Scan for the cell matching the given text and deliver its (X, Y) coordinate at center. 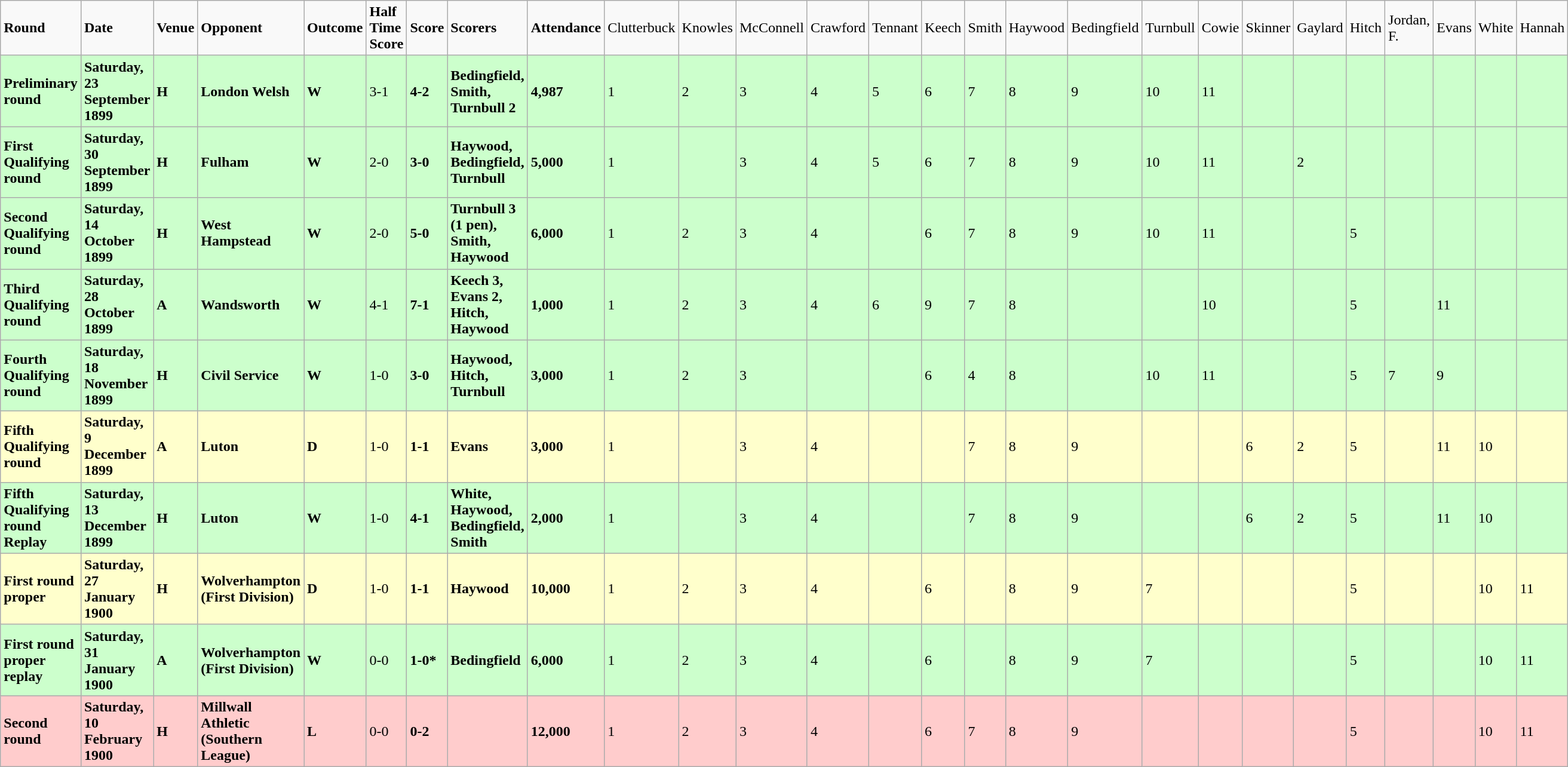
White (1496, 28)
Fifth Qualifying round Replay (41, 517)
Round (41, 28)
Turnbull (1170, 28)
Civil Service (251, 375)
Saturday, 10 February 1900 (117, 731)
Opponent (251, 28)
10,000 (566, 589)
West Hampstead (251, 233)
7-1 (427, 305)
Saturday, 9 December 1899 (117, 447)
Fifth Qualifying round (41, 447)
L (335, 731)
White, Haywood, Bedingfield, Smith (487, 517)
Saturday, 31 January 1900 (117, 659)
Skinner (1268, 28)
First round proper replay (41, 659)
Hannah (1542, 28)
Fulham (251, 162)
0-2 (427, 731)
Outcome (335, 28)
Date (117, 28)
Hitch (1366, 28)
Half Time Score (386, 28)
Saturday, 30 September 1899 (117, 162)
5-0 (427, 233)
4,987 (566, 91)
First Qualifying round (41, 162)
Keech 3, Evans 2, Hitch, Haywood (487, 305)
Second Qualifying round (41, 233)
4-2 (427, 91)
Tennant (895, 28)
Second round (41, 731)
Clutterbuck (642, 28)
3-1 (386, 91)
Jordan, F. (1410, 28)
Crawford (837, 28)
Saturday, 27 January 1900 (117, 589)
Saturday, 18 November 1899 (117, 375)
Score (427, 28)
Haywood, Bedingfield, Turnbull (487, 162)
Gaylard (1320, 28)
Keech (943, 28)
1,000 (566, 305)
Third Qualifying round (41, 305)
Fourth Qualifying round (41, 375)
5,000 (566, 162)
Bedingfield, Smith, Turnbull 2 (487, 91)
2,000 (566, 517)
Turnbull 3 (1 pen), Smith, Haywood (487, 233)
McConnell (772, 28)
Preliminary round (41, 91)
Venue (176, 28)
Wandsworth (251, 305)
Saturday, 14 October 1899 (117, 233)
Knowles (707, 28)
Haywood, Hitch, Turnbull (487, 375)
Saturday, 28 October 1899 (117, 305)
Millwall Athletic (Southern League) (251, 731)
First round proper (41, 589)
London Welsh (251, 91)
Smith (985, 28)
Saturday, 23 September 1899 (117, 91)
Scorers (487, 28)
1-0* (427, 659)
Cowie (1220, 28)
Saturday, 13 December 1899 (117, 517)
12,000 (566, 731)
Attendance (566, 28)
